From the cell containing the given text, extract its center point as (X, Y) coordinate. 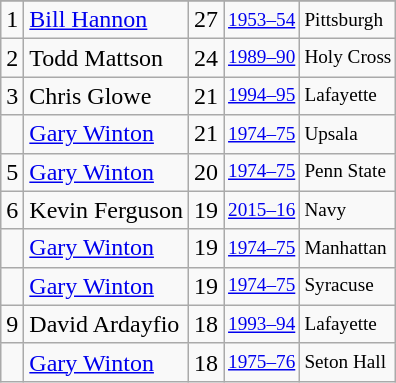
27 (206, 20)
2015–16 (262, 210)
1994–95 (262, 96)
David Ardayfio (106, 324)
Chris Glowe (106, 96)
Todd Mattson (106, 58)
1 (12, 20)
2 (12, 58)
Upsala (348, 134)
1989–90 (262, 58)
6 (12, 210)
Holy Cross (348, 58)
Seton Hall (348, 362)
3 (12, 96)
Penn State (348, 172)
1975–76 (262, 362)
1953–54 (262, 20)
24 (206, 58)
9 (12, 324)
Manhattan (348, 248)
Kevin Ferguson (106, 210)
Bill Hannon (106, 20)
Pittsburgh (348, 20)
Syracuse (348, 286)
20 (206, 172)
1993–94 (262, 324)
Navy (348, 210)
5 (12, 172)
